Capture the cell that displays the provided text and extract its [x, y] central coordinate. 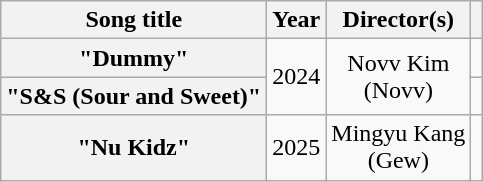
"Nu Kidz" [134, 148]
Director(s) [398, 20]
2025 [296, 148]
Mingyu Kang(Gew) [398, 148]
Song title [134, 20]
"S&S (Sour and Sweet)" [134, 96]
"Dummy" [134, 58]
Novv Kim(Novv) [398, 77]
2024 [296, 77]
Year [296, 20]
